Detect which cell encompasses the target text, then output its (x, y) center coordinate. 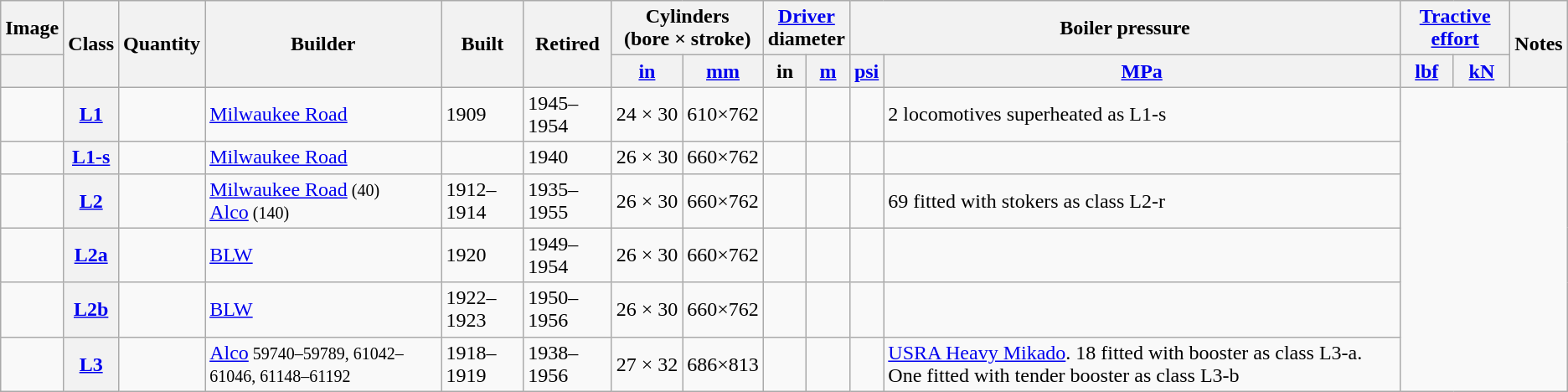
1949–1954 (568, 255)
L2a (91, 255)
Class (91, 44)
1935–1955 (568, 201)
L2 (91, 201)
mm (724, 71)
L1-s (91, 157)
Alco 59740–59789, 61042–61046, 61148–61192 (323, 364)
Builder (323, 44)
Image (32, 28)
1920 (482, 255)
69 fitted with stokers as class L2-r (1142, 201)
Milwaukee Road (40)Alco (140) (323, 201)
Quantity (162, 44)
Retired (568, 44)
kN (1482, 71)
1945–1954 (568, 114)
1918–1919 (482, 364)
Driverdiameter (806, 28)
Cylinders(bore × stroke) (687, 28)
L2b (91, 310)
psi (866, 71)
Built (482, 44)
USRA Heavy Mikado. 18 fitted with booster as class L3-a. One fitted with tender booster as class L3-b (1142, 364)
1950–1956 (568, 310)
MPa (1142, 71)
lbf (1427, 71)
610×762 (724, 114)
1912–1914 (482, 201)
2 locomotives superheated as L1-s (1142, 114)
L1 (91, 114)
1938–1956 (568, 364)
27 × 32 (647, 364)
Boiler pressure (1124, 28)
Tractive effort (1456, 28)
686×813 (724, 364)
1940 (568, 157)
L3 (91, 364)
24 × 30 (647, 114)
1922–1923 (482, 310)
1909 (482, 114)
m (828, 71)
Notes (1539, 44)
